Locate the cell with the specified text and output its (x, y) center coordinate. 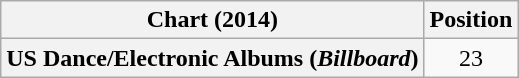
US Dance/Electronic Albums (Billboard) (212, 58)
Chart (2014) (212, 20)
23 (471, 58)
Position (471, 20)
